Search for the cell housing the specified text and yield its (X, Y) center coordinate. 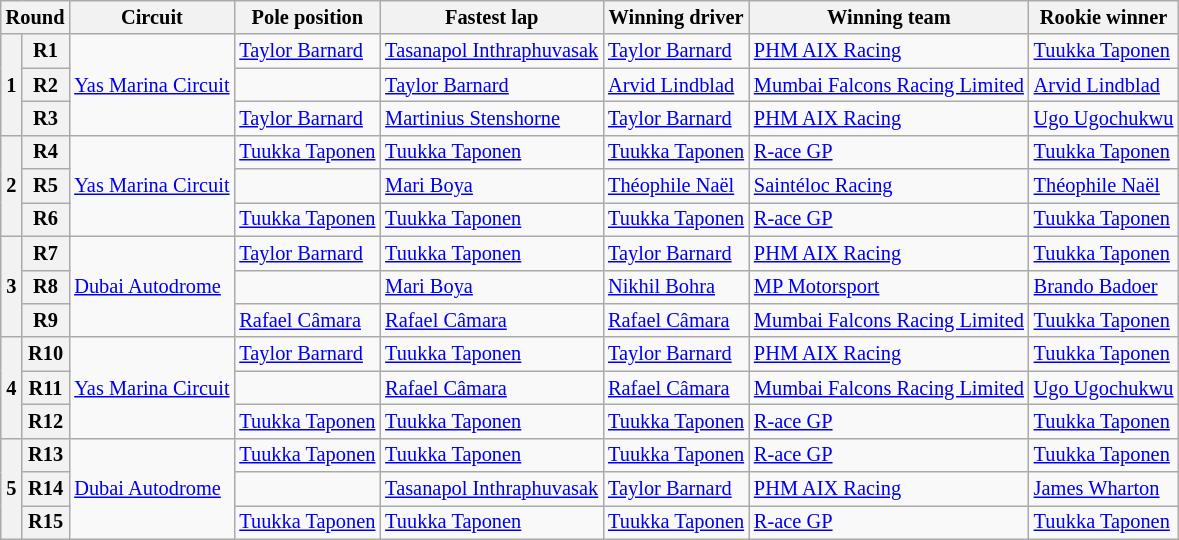
MP Motorsport (889, 287)
R8 (46, 287)
Winning team (889, 17)
Brando Badoer (1104, 287)
Pole position (307, 17)
1 (12, 84)
R10 (46, 354)
James Wharton (1104, 489)
Circuit (152, 17)
Nikhil Bohra (676, 287)
R4 (46, 152)
2 (12, 186)
R9 (46, 320)
Winning driver (676, 17)
Rookie winner (1104, 17)
Fastest lap (492, 17)
5 (12, 488)
Round (36, 17)
R12 (46, 421)
3 (12, 286)
R14 (46, 489)
R6 (46, 219)
Martinius Stenshorne (492, 118)
R7 (46, 253)
R3 (46, 118)
R2 (46, 85)
4 (12, 388)
R15 (46, 522)
R11 (46, 388)
R5 (46, 186)
R13 (46, 455)
R1 (46, 51)
Saintéloc Racing (889, 186)
